Extract the [X, Y] coordinate from the center of the cell holding the provided text.  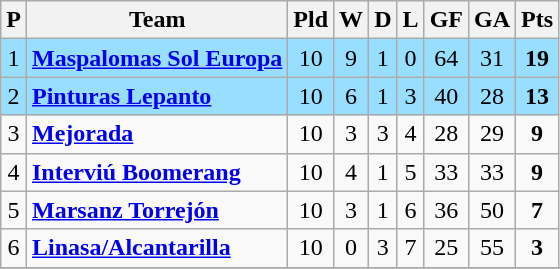
Linasa/Alcantarilla [156, 248]
L [410, 20]
64 [446, 58]
Interviú Boomerang [156, 172]
Maspalomas Sol Europa [156, 58]
36 [446, 210]
GA [492, 20]
Marsanz Torrejón [156, 210]
Pld [311, 20]
P [14, 20]
40 [446, 96]
31 [492, 58]
W [352, 20]
Pinturas Lepanto [156, 96]
2 [14, 96]
GF [446, 20]
D [383, 20]
Pts [538, 20]
55 [492, 248]
25 [446, 248]
29 [492, 134]
50 [492, 210]
19 [538, 58]
13 [538, 96]
Team [156, 20]
Mejorada [156, 134]
